Find where the given text appears and provide that cell's center as [x, y] coordinate. 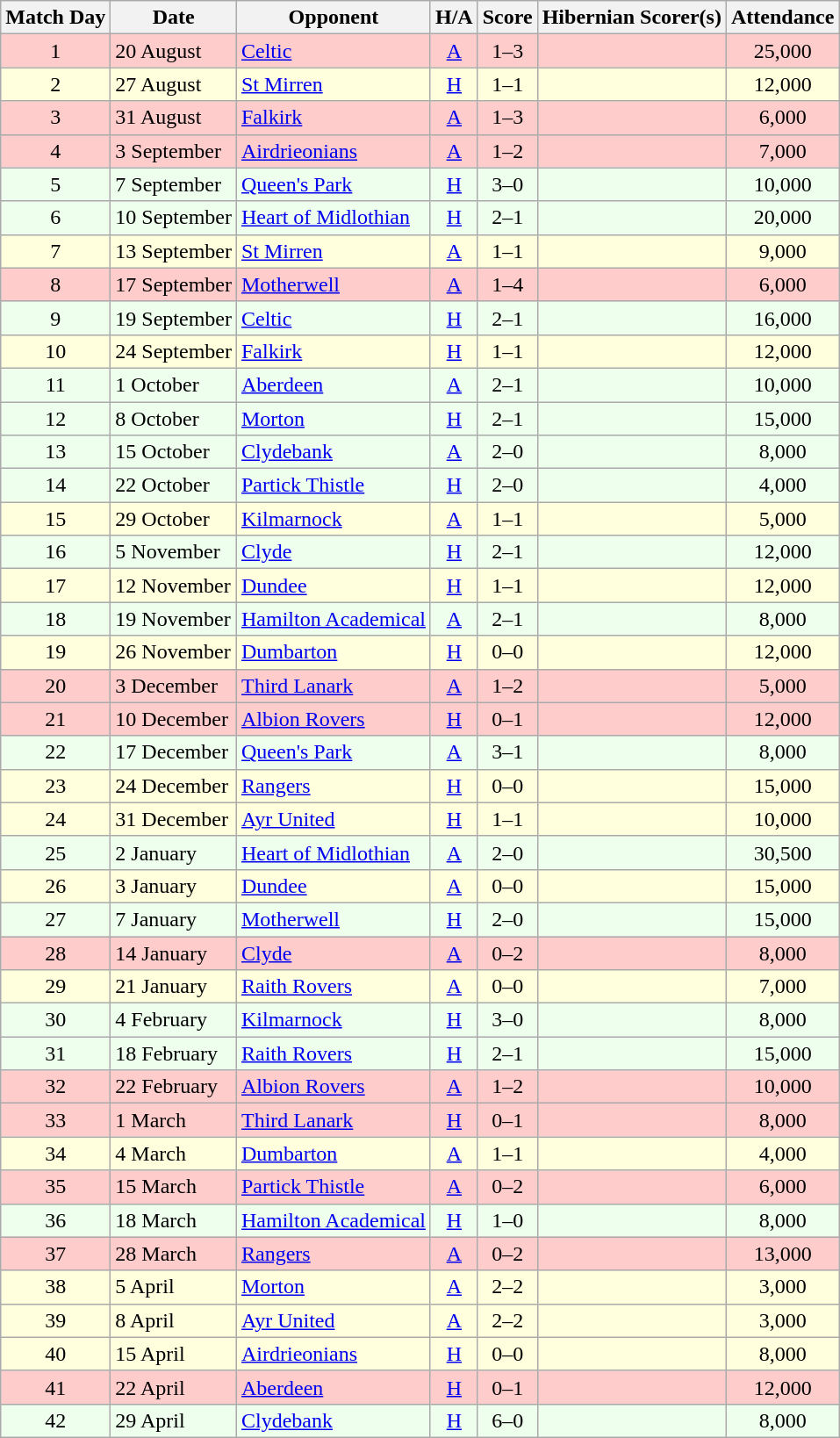
11 [56, 385]
13 September [174, 251]
10 [56, 351]
5 April [174, 1287]
22 April [174, 1387]
23 [56, 786]
3 September [174, 151]
29 April [174, 1420]
9,000 [782, 251]
2 [56, 84]
18 [56, 619]
Match Day [56, 18]
17 [56, 586]
26 [56, 886]
20 [56, 686]
20 August [174, 51]
24 [56, 819]
27 [56, 919]
H/A [454, 18]
7 September [174, 184]
6–0 [507, 1420]
21 [56, 719]
15 October [174, 452]
5 November [174, 552]
21 January [174, 987]
1 October [174, 385]
9 [56, 318]
35 [56, 1187]
16,000 [782, 318]
30,500 [782, 852]
17 September [174, 284]
25 [56, 852]
1–4 [507, 284]
20,000 [782, 218]
3–1 [507, 752]
39 [56, 1320]
14 [56, 485]
6 [56, 218]
19 September [174, 318]
41 [56, 1387]
10 September [174, 218]
24 December [174, 786]
36 [56, 1220]
25,000 [782, 51]
15 April [174, 1354]
16 [56, 552]
4 February [174, 1020]
15 [56, 519]
29 [56, 987]
31 [56, 1053]
Hibernian Scorer(s) [632, 18]
Score [507, 18]
19 November [174, 619]
1 [56, 51]
42 [56, 1420]
Opponent [334, 18]
15 March [174, 1187]
5 [56, 184]
22 October [174, 485]
13,000 [782, 1254]
8 [56, 284]
19 [56, 652]
22 [56, 752]
3 December [174, 686]
Attendance [782, 18]
31 August [174, 118]
1–0 [507, 1220]
34 [56, 1154]
28 March [174, 1254]
26 November [174, 652]
13 [56, 452]
31 December [174, 819]
27 August [174, 84]
7 [56, 251]
8 October [174, 419]
8 April [174, 1320]
18 February [174, 1053]
40 [56, 1354]
12 November [174, 586]
3 [56, 118]
4 [56, 151]
24 September [174, 351]
33 [56, 1120]
1 March [174, 1120]
10 December [174, 719]
18 March [174, 1220]
32 [56, 1087]
37 [56, 1254]
17 December [174, 752]
4 March [174, 1154]
2 January [174, 852]
3 January [174, 886]
14 January [174, 953]
29 October [174, 519]
38 [56, 1287]
28 [56, 953]
Date [174, 18]
7 January [174, 919]
22 February [174, 1087]
12 [56, 419]
30 [56, 1020]
